Pinpoint the cell where the given text exists, returning its (x, y) midpoint coordinate. 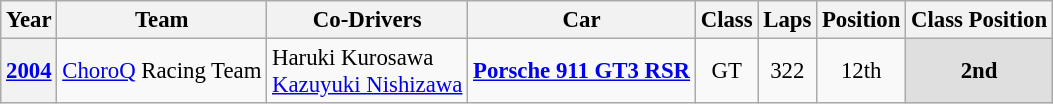
Car (582, 20)
ChoroQ Racing Team (162, 72)
Class Position (980, 20)
GT (726, 72)
12th (862, 72)
Haruki Kurosawa Kazuyuki Nishizawa (368, 72)
Porsche 911 GT3 RSR (582, 72)
Laps (788, 20)
2004 (29, 72)
Co-Drivers (368, 20)
Team (162, 20)
Year (29, 20)
Class (726, 20)
322 (788, 72)
2nd (980, 72)
Position (862, 20)
